Search for the cell housing the specified text and yield its [x, y] center coordinate. 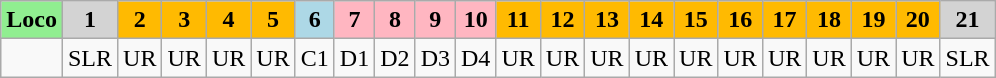
20 [918, 20]
D2 [395, 58]
17 [784, 20]
12 [562, 20]
D4 [476, 58]
15 [696, 20]
10 [476, 20]
9 [435, 20]
3 [184, 20]
13 [607, 20]
D1 [354, 58]
5 [273, 20]
18 [829, 20]
1 [90, 20]
19 [873, 20]
D3 [435, 58]
4 [228, 20]
21 [968, 20]
6 [314, 20]
14 [651, 20]
7 [354, 20]
8 [395, 20]
16 [740, 20]
11 [518, 20]
C1 [314, 58]
2 [140, 20]
Loco [32, 20]
